Determine the [X, Y] coordinate at the center of the cell enclosing the given text.  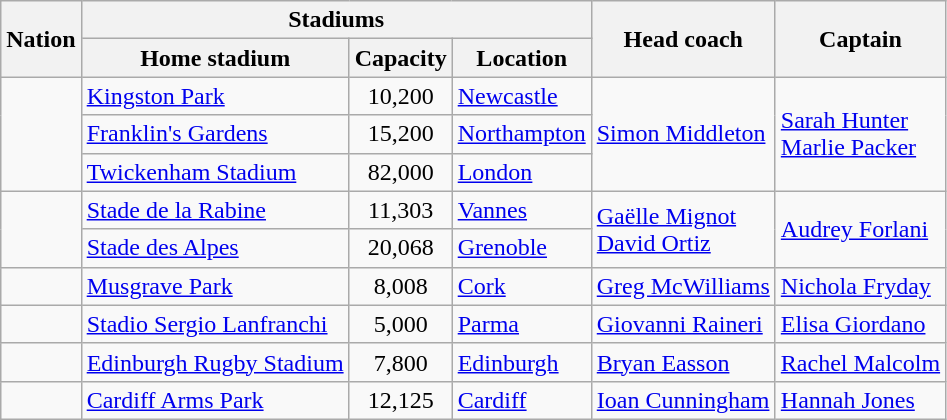
Audrey Forlani [860, 229]
Ioan Cunningham [683, 400]
10,200 [400, 96]
Vannes [522, 210]
Kingston Park [215, 96]
Stade de la Rabine [215, 210]
Capacity [400, 58]
Captain [860, 39]
Giovanni Raineri [683, 324]
Elisa Giordano [860, 324]
Newcastle [522, 96]
Nation [41, 39]
7,800 [400, 362]
Cardiff [522, 400]
Bryan Easson [683, 362]
Nichola Fryday [860, 286]
Location [522, 58]
Twickenham Stadium [215, 172]
Franklin's Gardens [215, 134]
5,000 [400, 324]
20,068 [400, 248]
12,125 [400, 400]
Musgrave Park [215, 286]
Rachel Malcolm [860, 362]
82,000 [400, 172]
Hannah Jones [860, 400]
Greg McWilliams [683, 286]
Gaëlle Mignot David Ortiz [683, 229]
Simon Middleton [683, 134]
Head coach [683, 39]
Edinburgh [522, 362]
11,303 [400, 210]
Stadio Sergio Lanfranchi [215, 324]
15,200 [400, 134]
8,008 [400, 286]
Edinburgh Rugby Stadium [215, 362]
Cork [522, 286]
Stadiums [336, 20]
Cardiff Arms Park [215, 400]
Stade des Alpes [215, 248]
Sarah HunterMarlie Packer [860, 134]
Home stadium [215, 58]
Northampton [522, 134]
Grenoble [522, 248]
London [522, 172]
Parma [522, 324]
